Capture the cell that displays the provided text and extract its (x, y) central coordinate. 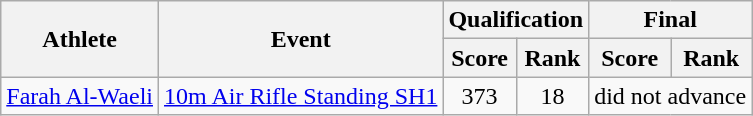
Event (301, 39)
10m Air Rifle Standing SH1 (301, 96)
373 (480, 96)
18 (552, 96)
Final (670, 20)
Farah Al-Waeli (80, 96)
did not advance (670, 96)
Athlete (80, 39)
Qualification (516, 20)
